Capture the cell that displays the provided text and extract its [X, Y] central coordinate. 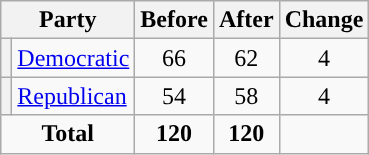
Party [68, 20]
58 [246, 96]
Total [68, 134]
After [246, 20]
66 [174, 58]
54 [174, 96]
Democratic [74, 58]
Change [324, 20]
62 [246, 58]
Before [174, 20]
Republican [74, 96]
